Scan for the cell matching the given text and deliver its [x, y] coordinate at center. 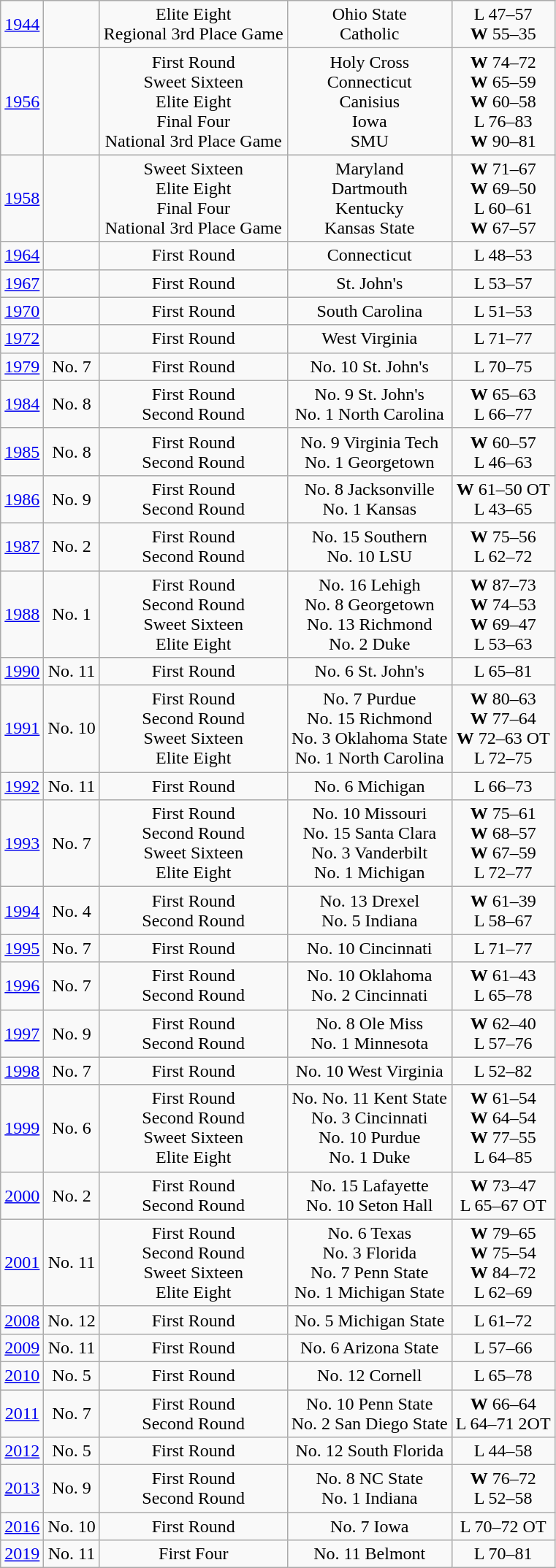
2012 [22, 1451]
W 76–72L 52–58 [503, 1489]
L 65–78 [503, 1375]
L 52–82 [503, 1071]
1988 [22, 615]
L 61–72 [503, 1320]
W 61–50 OTL 43–65 [503, 499]
L 70–81 [503, 1554]
First Four [193, 1554]
W 87–73W 74–53W 69–47L 53–63 [503, 615]
1995 [22, 948]
Holy CrossConnecticutCanisiusIowaSMU [370, 101]
L 70–72 OT [503, 1526]
No. 8 Ole MissNo. 1 Minnesota [370, 1034]
No. 8 NC StateNo. 1 Indiana [370, 1489]
No. 7 Iowa [370, 1526]
No. 15 SouthernNo. 10 LSU [370, 546]
No. 9 Virginia TechNo. 1 Georgetown [370, 451]
1993 [22, 844]
1998 [22, 1071]
L 53–57 [503, 283]
St. John's [370, 283]
No. 4 [72, 911]
W 80–63W 77–64W 72–63 OTL 72–75 [503, 729]
1997 [22, 1034]
1956 [22, 101]
Sweet SixteenElite EightFinal FourNational 3rd Place Game [193, 199]
1987 [22, 546]
No. 9 St. John'sNo. 1 North Carolina [370, 404]
L 57–66 [503, 1348]
No. 16 LehighNo. 8 GeorgetownNo. 13 RichmondNo. 2 Duke [370, 615]
1992 [22, 786]
No. 6 Michigan [370, 786]
No. 5 Michigan State [370, 1320]
No. 6 [72, 1129]
Elite EightRegional 3rd Place Game [193, 25]
No. 11 Belmont [370, 1554]
No. No. 11 Kent StateNo. 3 CincinnatiNo. 10 PurdueNo. 1 Duke [370, 1129]
2009 [22, 1348]
2008 [22, 1320]
No. 10 OklahomaNo. 2 Cincinnati [370, 985]
W 65–63L 66–77 [503, 404]
No. 15 LafayetteNo. 10 Seton Hall [370, 1196]
MarylandDartmouthKentuckyKansas State [370, 199]
2000 [22, 1196]
No. 7 PurdueNo. 15 RichmondNo. 3 Oklahoma StateNo. 1 North Carolina [370, 729]
No. 13 DrexelNo. 5 Indiana [370, 911]
No. 10 West Virginia [370, 1071]
2019 [22, 1554]
L 66–73 [503, 786]
South Carolina [370, 311]
1990 [22, 672]
1984 [22, 404]
No. 6 St. John's [370, 672]
1970 [22, 311]
2013 [22, 1489]
No. 10 St. John's [370, 366]
1994 [22, 911]
West Virginia [370, 339]
First RoundSweet SixteenElite EightFinal FourNational 3rd Place Game [193, 101]
No. 6 TexasNo. 3 FloridaNo. 7 Penn StateNo. 1 Michigan State [370, 1263]
1985 [22, 451]
1991 [22, 729]
W 75–56L 62–72 [503, 546]
W 60–57L 46–63 [503, 451]
L 47–57W 55–35 [503, 25]
W 61–39L 58–67 [503, 911]
W 75–61W 68–57W 67–59L 72–77 [503, 844]
W 79–65W 75–54W 84–72L 62–69 [503, 1263]
L 70–75 [503, 366]
No. 10 Penn StateNo. 2 San Diego State [370, 1413]
No. 8 JacksonvilleNo. 1 Kansas [370, 499]
No. 10 MissouriNo. 15 Santa ClaraNo. 3 VanderbiltNo. 1 Michigan [370, 844]
No. 1 [72, 615]
No. 12 Cornell [370, 1375]
2011 [22, 1413]
L 65–81 [503, 672]
W 62–40L 57–76 [503, 1034]
No. 10 Cincinnati [370, 948]
1964 [22, 255]
1986 [22, 499]
1967 [22, 283]
1999 [22, 1129]
L 51–53 [503, 311]
L 44–58 [503, 1451]
1979 [22, 366]
W 71–67W 69–50L 60–61W 67–57 [503, 199]
1944 [22, 25]
W 66–64L 64–71 2OT [503, 1413]
1958 [22, 199]
1972 [22, 339]
Connecticut [370, 255]
W 74–72W 65–59W 60–58L 76–83W 90–81 [503, 101]
2010 [22, 1375]
No. 12 South Florida [370, 1451]
W 73–47L 65–67 OT [503, 1196]
2016 [22, 1526]
No. 6 Arizona State [370, 1348]
W 61–54W 64–54W 77–55L 64–85 [503, 1129]
1996 [22, 985]
Ohio StateCatholic [370, 25]
No. 12 [72, 1320]
L 48–53 [503, 255]
W 61–43L 65–78 [503, 985]
2001 [22, 1263]
